Return the (x, y) coordinate for the center point of the cell that contains the specified text.  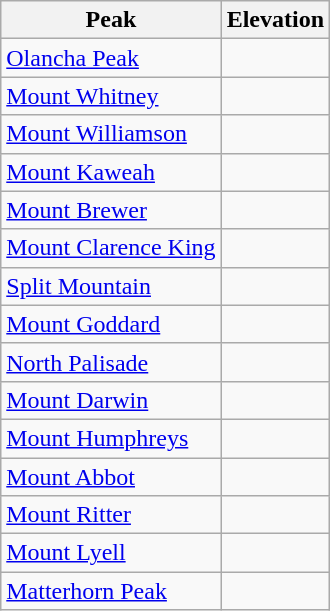
Mount Ritter (111, 515)
Mount Brewer (111, 210)
Matterhorn Peak (111, 591)
Mount Kaweah (111, 172)
Elevation (275, 20)
Mount Lyell (111, 553)
Mount Whitney (111, 96)
Mount Darwin (111, 400)
Mount Williamson (111, 134)
Peak (111, 20)
Olancha Peak (111, 58)
North Palisade (111, 362)
Split Mountain (111, 286)
Mount Clarence King (111, 248)
Mount Abbot (111, 477)
Mount Humphreys (111, 438)
Mount Goddard (111, 324)
